Provide the (X, Y) coordinate of the cell's center where the given text is located.  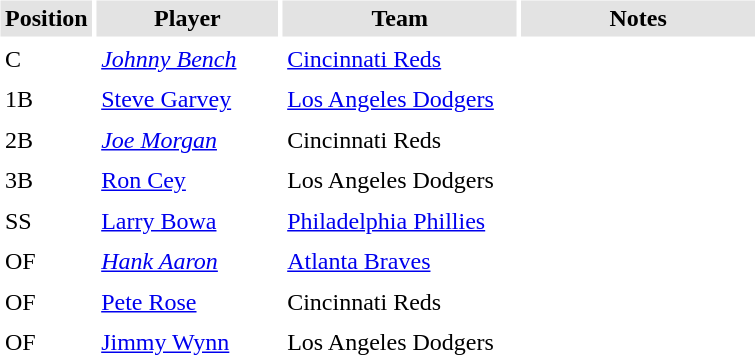
Joe Morgan (188, 140)
Johnny Bench (188, 59)
Hank Aaron (188, 262)
SS (46, 221)
Notes (638, 18)
Player (188, 18)
Philadelphia Phillies (400, 221)
Larry Bowa (188, 221)
Position (46, 18)
Steve Garvey (188, 100)
Atlanta Braves (400, 262)
1B (46, 100)
Team (400, 18)
C (46, 59)
2B (46, 140)
Pete Rose (188, 302)
3B (46, 180)
Ron Cey (188, 180)
